Provide the [x, y] coordinate of the cell's center where the given text is located.  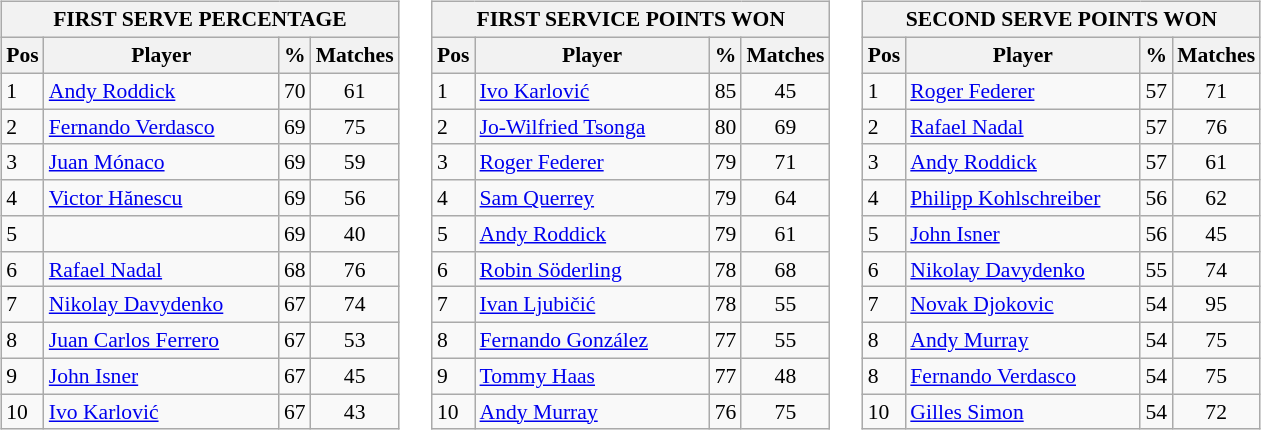
48 [785, 376]
Novak Djokovic [1022, 305]
95 [1216, 305]
SECOND SERVE POINTS WON [1062, 20]
Philipp Kohlschreiber [1022, 198]
Victor Hănescu [162, 198]
72 [1216, 412]
Robin Söderling [592, 269]
64 [785, 198]
Ivan Ljubičić [592, 305]
Jo-Wilfried Tsonga [592, 127]
Juan Mónaco [162, 162]
Sam Querrey [592, 198]
FIRST SERVICE POINTS WON [630, 20]
Fernando González [592, 340]
Gilles Simon [1022, 412]
Tommy Haas [592, 376]
40 [355, 234]
59 [355, 162]
85 [726, 91]
FIRST SERVE PERCENTAGE [200, 20]
43 [355, 412]
53 [355, 340]
80 [726, 127]
Juan Carlos Ferrero [162, 340]
62 [1216, 198]
70 [295, 91]
